Provide the (X, Y) coordinate of the cell's center where the given text is located.  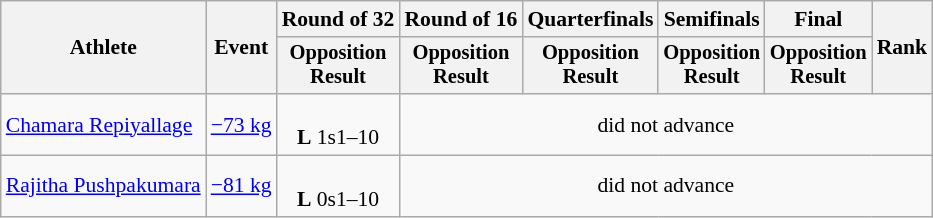
L 0s1–10 (338, 186)
Chamara Repiyallage (104, 124)
Semifinals (712, 19)
Athlete (104, 48)
Rajitha Pushpakumara (104, 186)
−81 kg (242, 186)
Rank (902, 48)
−73 kg (242, 124)
Event (242, 48)
L 1s1–10 (338, 124)
Final (818, 19)
Quarterfinals (590, 19)
Round of 16 (460, 19)
Round of 32 (338, 19)
